Find where the given text appears and provide that cell's center as (X, Y) coordinate. 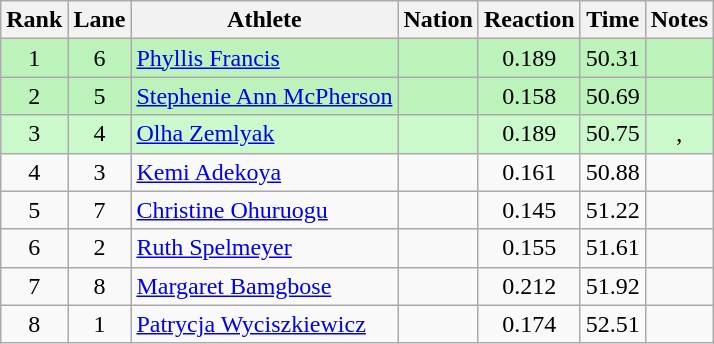
Reaction (529, 20)
Time (612, 20)
0.212 (529, 286)
Athlete (264, 20)
52.51 (612, 324)
0.155 (529, 248)
Notes (679, 20)
51.92 (612, 286)
Stephenie Ann McPherson (264, 96)
Phyllis Francis (264, 58)
Lane (100, 20)
Nation (438, 20)
50.88 (612, 172)
Margaret Bamgbose (264, 286)
50.69 (612, 96)
50.75 (612, 134)
Kemi Adekoya (264, 172)
Ruth Spelmeyer (264, 248)
50.31 (612, 58)
, (679, 134)
51.61 (612, 248)
0.158 (529, 96)
Rank (34, 20)
Patrycja Wyciszkiewicz (264, 324)
0.174 (529, 324)
51.22 (612, 210)
Olha Zemlyak (264, 134)
Christine Ohuruogu (264, 210)
0.145 (529, 210)
0.161 (529, 172)
